Return the (x, y) coordinate for the center point of the cell that contains the specified text.  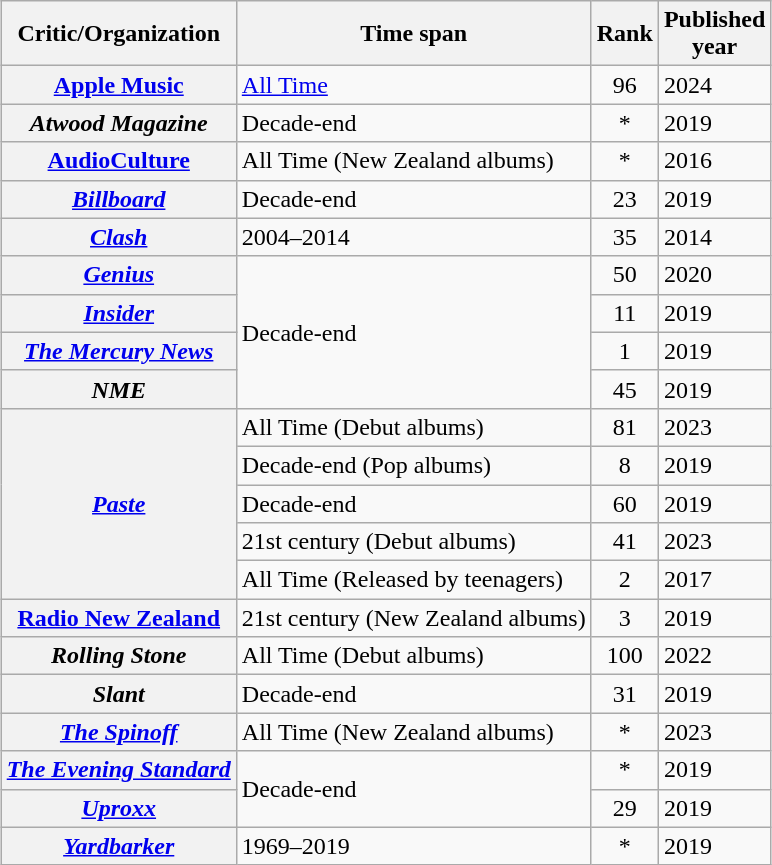
Apple Music (118, 85)
Billboard (118, 199)
Clash (118, 237)
2022 (714, 656)
21st century (New Zealand albums) (414, 618)
The Evening Standard (118, 770)
3 (624, 618)
Atwood Magazine (118, 123)
81 (624, 427)
Radio New Zealand (118, 618)
11 (624, 313)
Genius (118, 275)
2014 (714, 237)
Critic/Organization (118, 34)
Decade-end (Pop albums) (414, 465)
60 (624, 503)
Insider (118, 313)
2017 (714, 580)
21st century (Debut albums) (414, 542)
Publishedyear (714, 34)
2004–2014 (414, 237)
45 (624, 389)
31 (624, 694)
AudioCulture (118, 161)
Slant (118, 694)
100 (624, 656)
2016 (714, 161)
Time span (414, 34)
2020 (714, 275)
29 (624, 808)
2024 (714, 85)
23 (624, 199)
The Mercury News (118, 351)
Yardbarker (118, 846)
96 (624, 85)
50 (624, 275)
All Time (414, 85)
1969–2019 (414, 846)
35 (624, 237)
2 (624, 580)
41 (624, 542)
NME (118, 389)
Paste (118, 503)
Rolling Stone (118, 656)
1 (624, 351)
Rank (624, 34)
Uproxx (118, 808)
8 (624, 465)
All Time (Released by teenagers) (414, 580)
The Spinoff (118, 732)
